Identify which cell holds the provided text, then report its [X, Y] central coordinate. 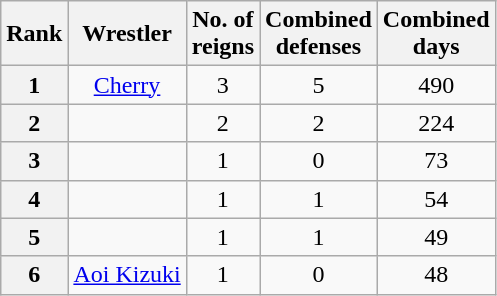
Aoi Kizuki [127, 275]
Wrestler [127, 34]
6 [34, 275]
Cherry [127, 85]
73 [436, 161]
54 [436, 199]
Combineddays [436, 34]
49 [436, 237]
490 [436, 85]
Combineddefenses [319, 34]
Rank [34, 34]
224 [436, 123]
No. ofreigns [222, 34]
4 [34, 199]
48 [436, 275]
